Provide the (X, Y) coordinate of the cell's center where the given text is located.  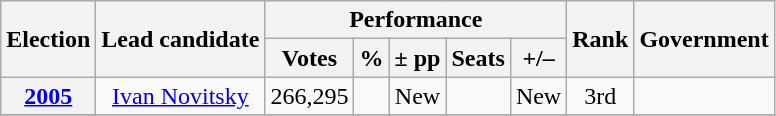
266,295 (310, 96)
Performance (416, 20)
Votes (310, 58)
3rd (600, 96)
2005 (48, 96)
± pp (418, 58)
Rank (600, 39)
% (372, 58)
Government (704, 39)
Ivan Novitsky (180, 96)
+/– (538, 58)
Seats (478, 58)
Election (48, 39)
Lead candidate (180, 39)
